Output the (x, y) coordinate of the center of the cell containing the given text.  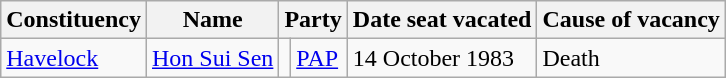
14 October 1983 (442, 58)
Date seat vacated (442, 20)
Cause of vacancy (631, 20)
Havelock (74, 58)
Hon Sui Sen (212, 58)
Party (313, 20)
Death (631, 58)
Constituency (74, 20)
Name (212, 20)
PAP (320, 58)
